Capture the cell that displays the provided text and extract its (X, Y) central coordinate. 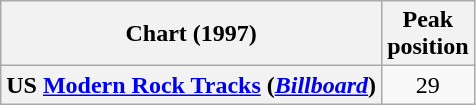
US Modern Rock Tracks (Billboard) (192, 85)
Peakposition (428, 34)
Chart (1997) (192, 34)
29 (428, 85)
